Pinpoint the cell where the given text exists, returning its [x, y] midpoint coordinate. 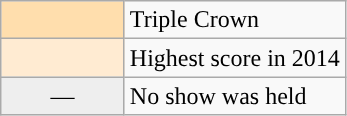
No show was held [234, 96]
— [63, 96]
Highest score in 2014 [234, 58]
Triple Crown [234, 20]
